Return [x, y] of the center of cell containing provided text 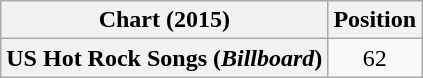
US Hot Rock Songs (Billboard) [164, 58]
62 [375, 58]
Position [375, 20]
Chart (2015) [164, 20]
